Return (x, y) of the center of cell containing provided text 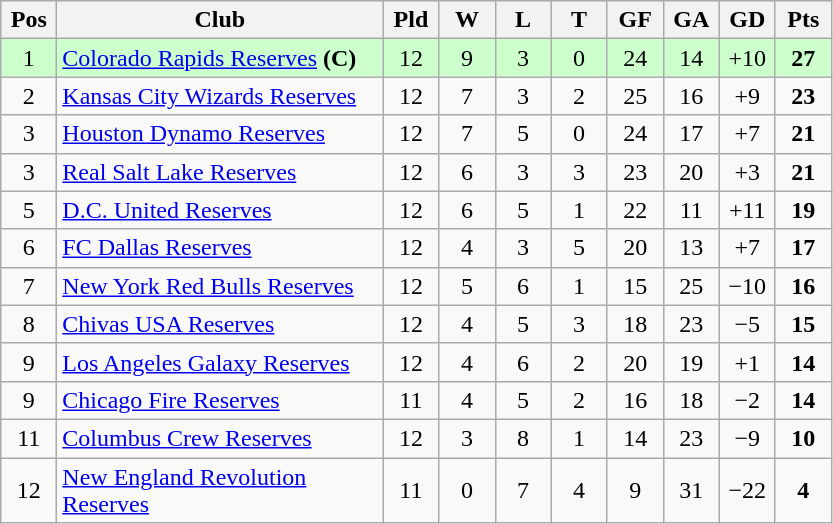
+3 (747, 172)
13 (691, 248)
FC Dallas Reserves (220, 248)
L (523, 20)
New York Red Bulls Reserves (220, 286)
Columbus Crew Reserves (220, 438)
GF (635, 20)
Pos (29, 20)
GD (747, 20)
+1 (747, 362)
D.C. United Reserves (220, 210)
W (467, 20)
Chicago Fire Reserves (220, 400)
Pld (411, 20)
GA (691, 20)
10 (803, 438)
+11 (747, 210)
T (579, 20)
22 (635, 210)
+9 (747, 96)
−5 (747, 324)
Pts (803, 20)
31 (691, 490)
Club (220, 20)
−9 (747, 438)
Los Angeles Galaxy Reserves (220, 362)
27 (803, 58)
Colorado Rapids Reserves (C) (220, 58)
Real Salt Lake Reserves (220, 172)
New England Revolution Reserves (220, 490)
Houston Dynamo Reserves (220, 134)
Chivas USA Reserves (220, 324)
+10 (747, 58)
Kansas City Wizards Reserves (220, 96)
−2 (747, 400)
−22 (747, 490)
−10 (747, 286)
